Locate the cell with the specified text and output its (X, Y) center coordinate. 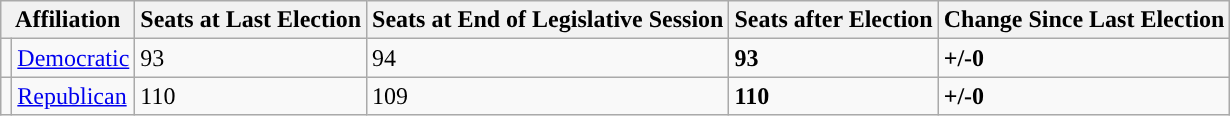
Seats after Election (834, 20)
Change Since Last Election (1084, 20)
94 (548, 58)
Affiliation (68, 20)
Democratic (74, 58)
Seats at End of Legislative Session (548, 20)
Seats at Last Election (251, 20)
109 (548, 96)
Republican (74, 96)
